Return [X, Y] of the center of cell containing provided text 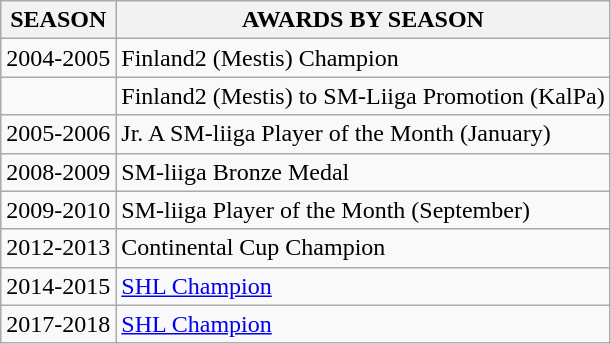
Finland2 (Mestis) to SM-Liiga Promotion (KalPa) [363, 96]
2012-2013 [58, 248]
Jr. A SM-liiga Player of the Month (January) [363, 134]
2009-2010 [58, 210]
Finland2 (Mestis) Champion [363, 58]
SM-liiga Player of the Month (September) [363, 210]
2008-2009 [58, 172]
2004-2005 [58, 58]
2005-2006 [58, 134]
2014-2015 [58, 286]
2017-2018 [58, 324]
SEASON [58, 20]
SM-liiga Bronze Medal [363, 172]
Continental Cup Champion [363, 248]
AWARDS BY SEASON [363, 20]
